Identify which cell holds the provided text, then report its (x, y) central coordinate. 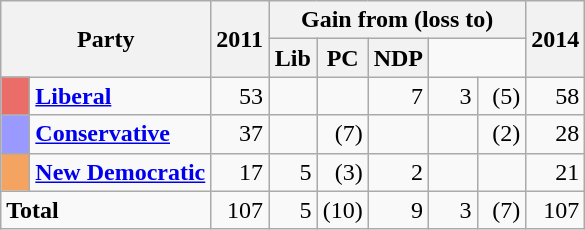
28 (556, 134)
PC (342, 58)
(2) (502, 134)
Party (106, 39)
17 (240, 172)
NDP (398, 58)
Conservative (120, 134)
Gain from (loss to) (398, 20)
Total (106, 210)
58 (556, 96)
(3) (342, 172)
2014 (556, 39)
53 (240, 96)
Lib (294, 58)
7 (398, 96)
(10) (342, 210)
(5) (502, 96)
2 (398, 172)
2011 (240, 39)
9 (398, 210)
Liberal (120, 96)
21 (556, 172)
New Democratic (120, 172)
37 (240, 134)
